Locate the cell with the specified text and output its (x, y) center coordinate. 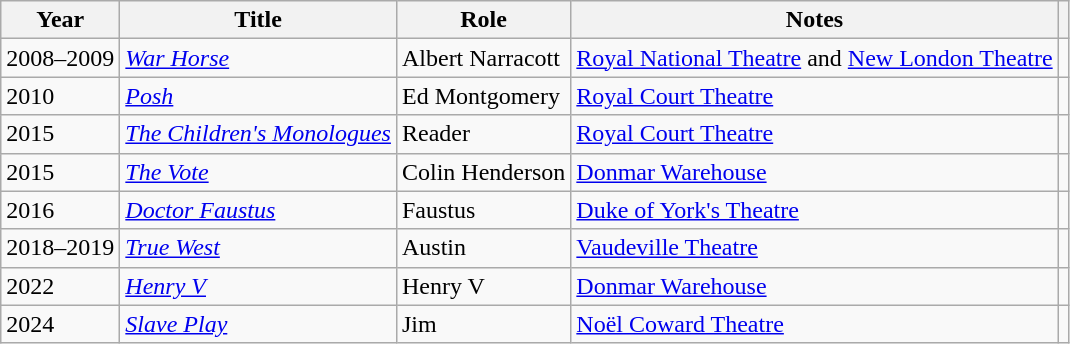
Year (60, 20)
Duke of York's Theatre (814, 210)
Role (483, 20)
2016 (60, 210)
Jim (483, 324)
2022 (60, 286)
2010 (60, 96)
Royal National Theatre and New London Theatre (814, 58)
Austin (483, 248)
War Horse (258, 58)
The Vote (258, 172)
Notes (814, 20)
The Children's Monologues (258, 134)
Posh (258, 96)
Colin Henderson (483, 172)
Slave Play (258, 324)
Title (258, 20)
2008–2009 (60, 58)
Reader (483, 134)
Ed Montgomery (483, 96)
Albert Narracott (483, 58)
Noël Coward Theatre (814, 324)
Doctor Faustus (258, 210)
True West (258, 248)
Vaudeville Theatre (814, 248)
2018–2019 (60, 248)
Faustus (483, 210)
2024 (60, 324)
